Output the (X, Y) coordinate of the center of the cell containing the given text.  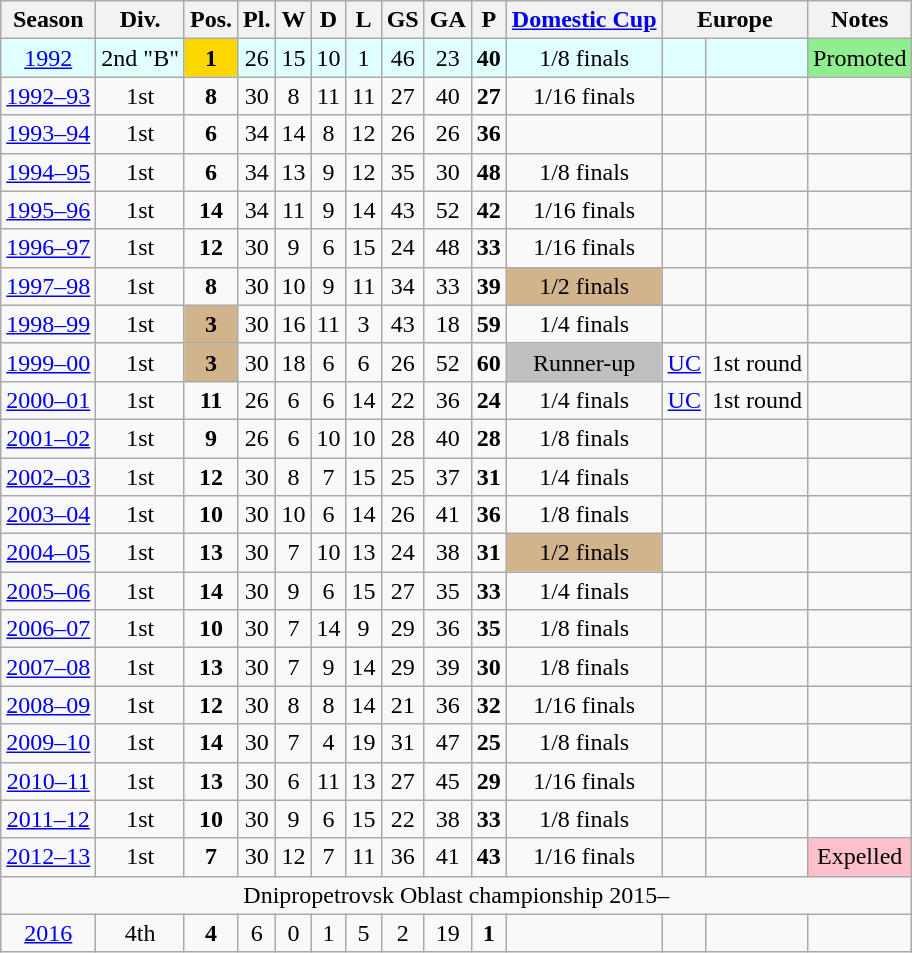
45 (448, 781)
1997–98 (48, 286)
Pos. (210, 20)
2 (402, 933)
16 (294, 324)
Runner-up (584, 362)
1994–95 (48, 172)
1992–93 (48, 96)
59 (488, 324)
2012–13 (48, 857)
Pl. (257, 20)
2002–03 (48, 477)
42 (488, 210)
GS (402, 20)
Dnipropetrovsk Oblast championship 2015– (456, 895)
1992 (48, 58)
2nd "B" (140, 58)
W (294, 20)
2005–06 (48, 591)
Notes (860, 20)
1995–96 (48, 210)
2006–07 (48, 629)
60 (488, 362)
Expelled (860, 857)
2000–01 (48, 400)
2016 (48, 933)
Europe (734, 20)
1996–97 (48, 248)
P (488, 20)
D (328, 20)
46 (402, 58)
2010–11 (48, 781)
Season (48, 20)
2007–08 (48, 667)
2008–09 (48, 705)
23 (448, 58)
1998–99 (48, 324)
0 (294, 933)
Div. (140, 20)
1993–94 (48, 134)
2004–05 (48, 553)
Domestic Cup (584, 20)
2001–02 (48, 438)
5 (364, 933)
32 (488, 705)
4th (140, 933)
1999–00 (48, 362)
2003–04 (48, 515)
47 (448, 743)
Promoted (860, 58)
L (364, 20)
37 (448, 477)
2011–12 (48, 819)
21 (402, 705)
GA (448, 20)
2009–10 (48, 743)
